Detect which cell encompasses the target text, then output its (X, Y) center coordinate. 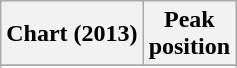
Peakposition (189, 34)
Chart (2013) (72, 34)
